Scan for the cell matching the given text and deliver its [X, Y] coordinate at center. 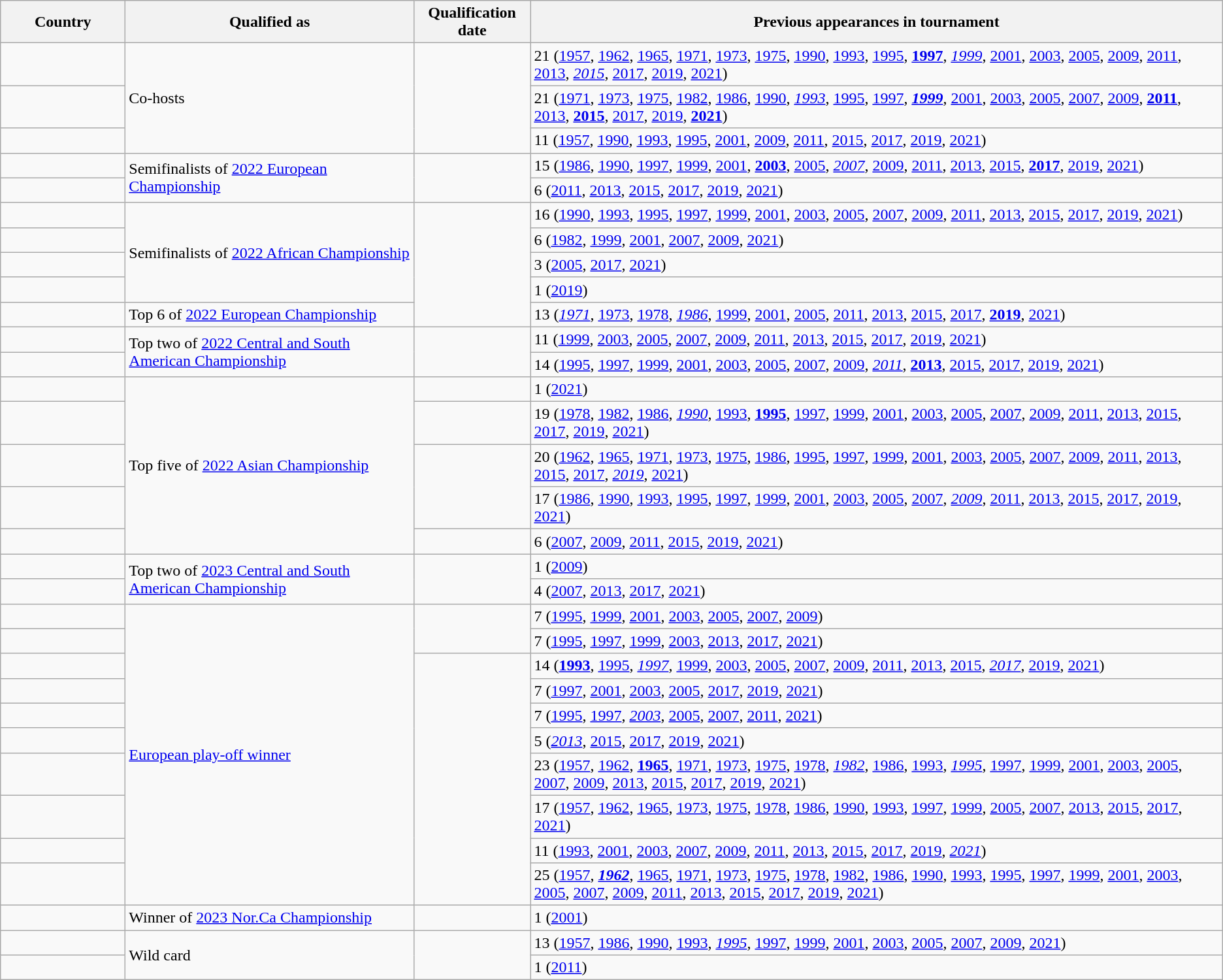
5 (2013, 2015, 2017, 2019, 2021) [877, 740]
7 (1995, 1997, 2003, 2005, 2007, 2011, 2021) [877, 715]
17 (1986, 1990, 1993, 1995, 1997, 1999, 2001, 2003, 2005, 2007, 2009, 2011, 2013, 2015, 2017, 2019, 2021) [877, 508]
11 (1999, 2003, 2005, 2007, 2009, 2011, 2013, 2015, 2017, 2019, 2021) [877, 339]
Top 6 of 2022 European Championship [270, 314]
Semifinalists of 2022 African Championship [270, 252]
3 (2005, 2017, 2021) [877, 265]
Previous appearances in tournament [877, 22]
11 (1993, 2001, 2003, 2007, 2009, 2011, 2013, 2015, 2017, 2019, 2021) [877, 850]
Top two of 2023 Central and South American Championship [270, 579]
Top two of 2022 Central and South American Championship [270, 351]
14 (1993, 1995, 1997, 1999, 2003, 2005, 2007, 2009, 2011, 2013, 2015, 2017, 2019, 2021) [877, 666]
1 (2019) [877, 289]
6 (1982, 1999, 2001, 2007, 2009, 2021) [877, 240]
6 (2011, 2013, 2015, 2017, 2019, 2021) [877, 190]
7 (1995, 1997, 1999, 2003, 2013, 2017, 2021) [877, 641]
Qualification date [472, 22]
Wild card [270, 955]
1 (2001) [877, 918]
16 (1990, 1993, 1995, 1997, 1999, 2001, 2003, 2005, 2007, 2009, 2011, 2013, 2015, 2017, 2019, 2021) [877, 215]
4 (2007, 2013, 2017, 2021) [877, 591]
21 (1957, 1962, 1965, 1971, 1973, 1975, 1990, 1993, 1995, 1997, 1999, 2001, 2003, 2005, 2009, 2011, 2013, 2015, 2017, 2019, 2021) [877, 64]
11 (1957, 1990, 1993, 1995, 2001, 2009, 2011, 2015, 2017, 2019, 2021) [877, 140]
Top five of 2022 Asian Championship [270, 465]
13 (1971, 1973, 1978, 1986, 1999, 2001, 2005, 2011, 2013, 2015, 2017, 2019, 2021) [877, 314]
20 (1962, 1965, 1971, 1973, 1975, 1986, 1995, 1997, 1999, 2001, 2003, 2005, 2007, 2009, 2011, 2013, 2015, 2017, 2019, 2021) [877, 465]
13 (1957, 1986, 1990, 1993, 1995, 1997, 1999, 2001, 2003, 2005, 2007, 2009, 2021) [877, 943]
6 (2007, 2009, 2011, 2015, 2019, 2021) [877, 542]
1 (2021) [877, 389]
21 (1971, 1973, 1975, 1982, 1986, 1990, 1993, 1995, 1997, 1999, 2001, 2003, 2005, 2007, 2009, 2011, 2013, 2015, 2017, 2019, 2021) [877, 107]
23 (1957, 1962, 1965, 1971, 1973, 1975, 1978, 1982, 1986, 1993, 1995, 1997, 1999, 2001, 2003, 2005, 2007, 2009, 2013, 2015, 2017, 2019, 2021) [877, 774]
15 (1986, 1990, 1997, 1999, 2001, 2003, 2005, 2007, 2009, 2011, 2013, 2015, 2017, 2019, 2021) [877, 165]
Winner of 2023 Nor.Ca Championship [270, 918]
17 (1957, 1962, 1965, 1973, 1975, 1978, 1986, 1990, 1993, 1997, 1999, 2005, 2007, 2013, 2015, 2017, 2021) [877, 817]
14 (1995, 1997, 1999, 2001, 2003, 2005, 2007, 2009, 2011, 2013, 2015, 2017, 2019, 2021) [877, 364]
European play-off winner [270, 755]
1 (2009) [877, 566]
1 (2011) [877, 968]
7 (1995, 1999, 2001, 2003, 2005, 2007, 2009) [877, 616]
Co-hosts [270, 98]
Qualified as [270, 22]
7 (1997, 2001, 2003, 2005, 2017, 2019, 2021) [877, 691]
Country [63, 22]
Semifinalists of 2022 European Championship [270, 178]
19 (1978, 1982, 1986, 1990, 1993, 1995, 1997, 1999, 2001, 2003, 2005, 2007, 2009, 2011, 2013, 2015, 2017, 2019, 2021) [877, 423]
